Identify which cell holds the provided text, then report its [X, Y] central coordinate. 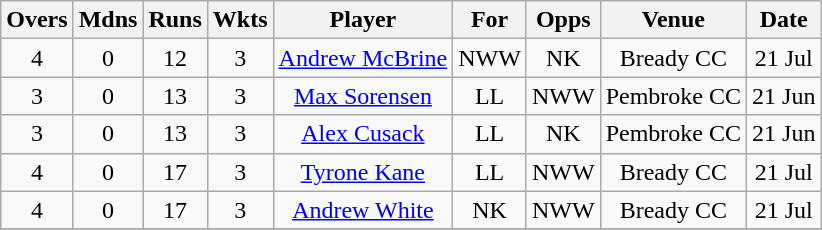
Mdns [108, 20]
Tyrone Kane [363, 172]
Venue [673, 20]
Player [363, 20]
Andrew McBrine [363, 58]
Alex Cusack [363, 134]
Runs [175, 20]
Overs [37, 20]
12 [175, 58]
Wkts [240, 20]
Max Sorensen [363, 96]
Date [784, 20]
For [490, 20]
Opps [563, 20]
Andrew White [363, 210]
